Output the [X, Y] coordinate of the center of the cell containing the given text.  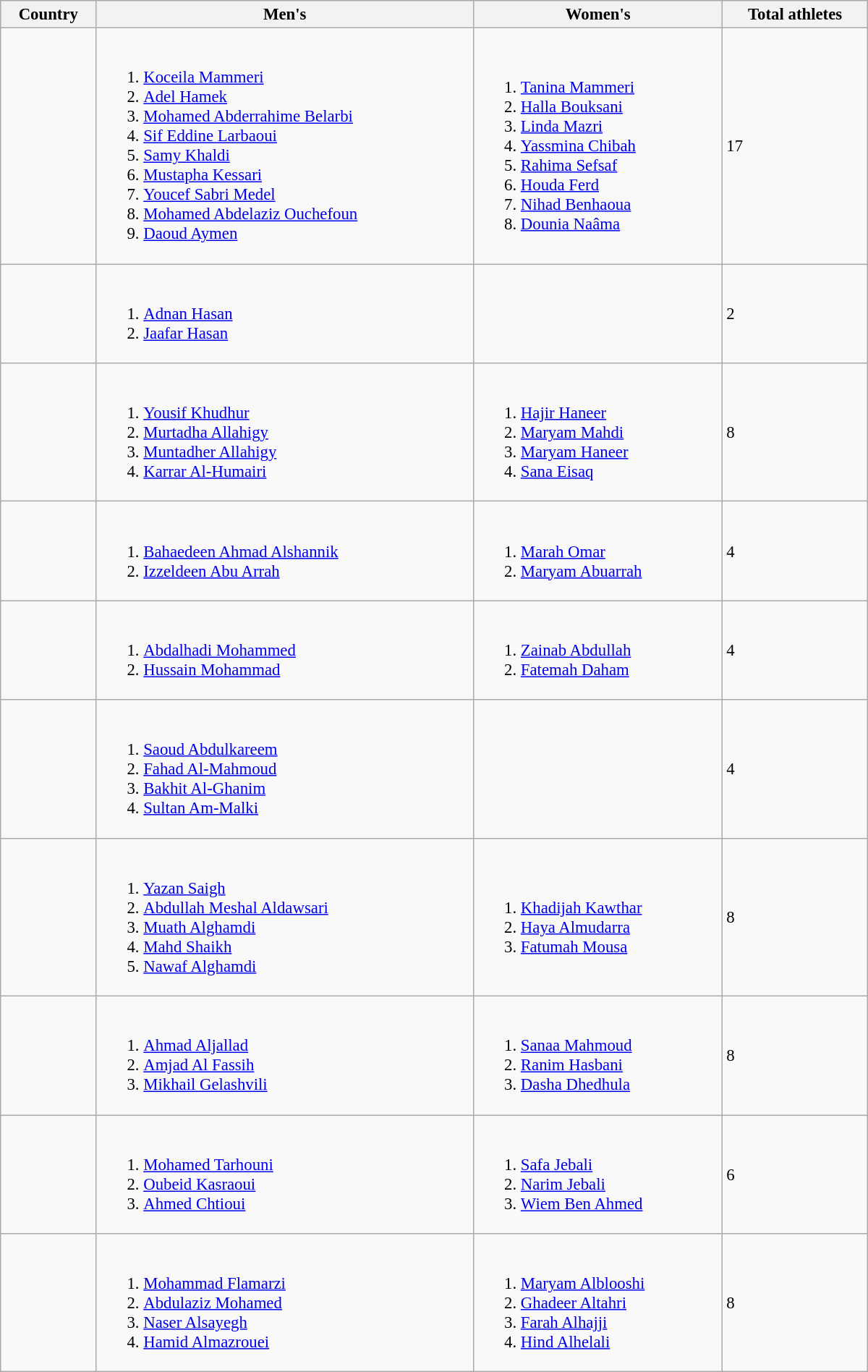
Country [48, 14]
Total athletes [795, 14]
Ahmad AljalladAmjad Al FassihMikhail Gelashvili [285, 1056]
Saoud AbdulkareemFahad Al-MahmoudBakhit Al-GhanimSultan Am-Malki [285, 768]
Khadijah KawtharHaya AlmudarraFatumah Mousa [598, 917]
Tanina MammeriHalla BouksaniLinda MazriYassmina ChibahRahima SefsafHouda FerdNihad BenhaouaDounia Naâma [598, 146]
Zainab AbdullahFatemah Daham [598, 650]
2 [795, 314]
Women's [598, 14]
Yazan SaighAbdullah Meshal AldawsariMuath AlghamdiMahd ShaikhNawaf Alghamdi [285, 917]
17 [795, 146]
Yousif KhudhurMurtadha AllahigyMuntadher AllahigyKarrar Al-Humairi [285, 433]
Abdalhadi MohammedHussain Mohammad [285, 650]
Mohamed TarhouniOubeid KasraouiAhmed Chtioui [285, 1174]
Maryam AlblooshiGhadeer AltahriFarah AlhajjiHind Alhelali [598, 1303]
Safa JebaliNarim JebaliWiem Ben Ahmed [598, 1174]
Mohammad FlamarziAbdulaziz MohamedNaser AlsayeghHamid Almazrouei [285, 1303]
Sanaa MahmoudRanim HasbaniDasha Dhedhula [598, 1056]
Bahaedeen Ahmad AlshannikIzzeldeen Abu Arrah [285, 551]
Adnan HasanJaafar Hasan [285, 314]
Men's [285, 14]
Marah OmarMaryam Abuarrah [598, 551]
Hajir HaneerMaryam MahdiMaryam HaneerSana Eisaq [598, 433]
6 [795, 1174]
